Search for the cell housing the specified text and yield its [x, y] center coordinate. 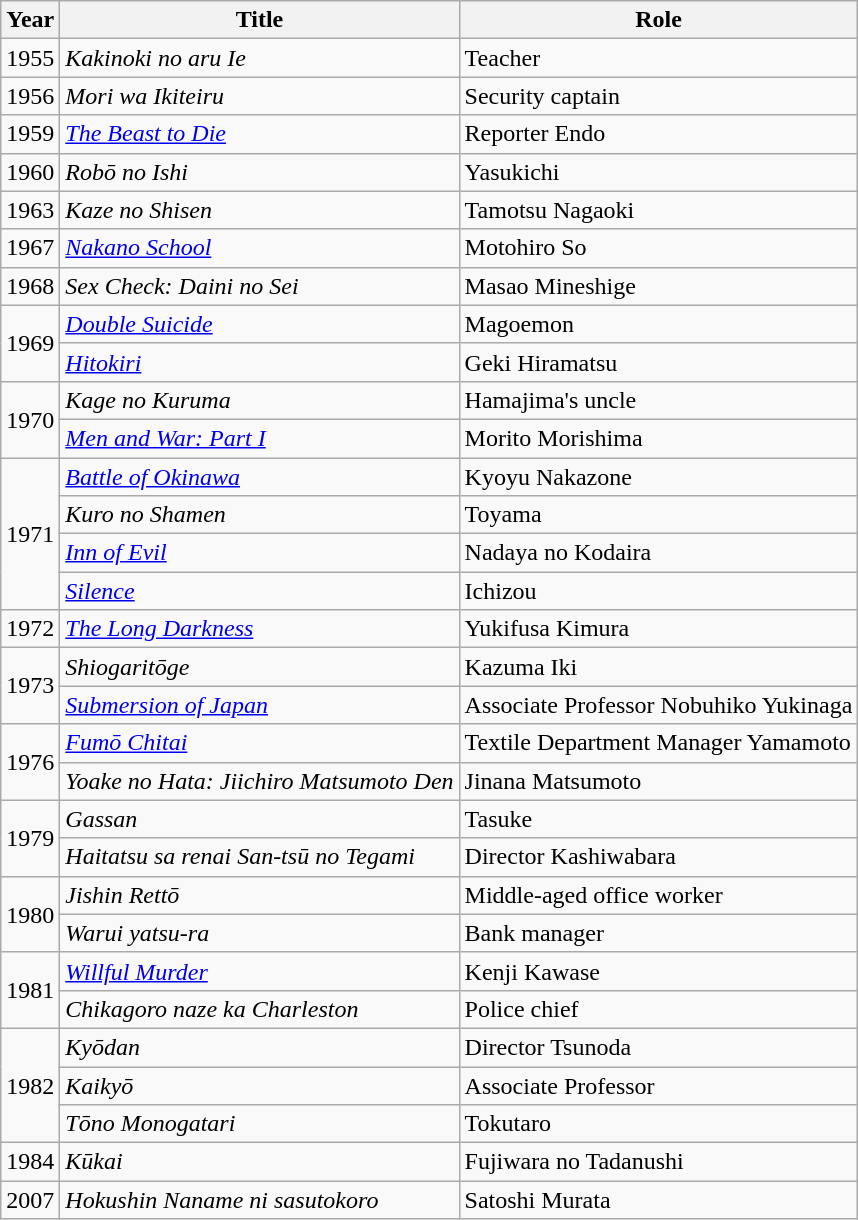
1979 [30, 838]
Associate Professor [658, 1085]
1969 [30, 343]
Fumō Chitai [260, 743]
Morito Morishima [658, 438]
Submersion of Japan [260, 705]
2007 [30, 1200]
Kyoyu Nakazone [658, 477]
The Long Darkness [260, 629]
Gassan [260, 819]
Tasuke [658, 819]
Warui yatsu-ra [260, 933]
Willful Murder [260, 971]
Director Tsunoda [658, 1047]
Jinana Matsumoto [658, 781]
Sex Check: Daini no Sei [260, 286]
Hamajima's uncle [658, 400]
Teacher [658, 58]
Kuro no Shamen [260, 515]
Kaikyō [260, 1085]
Tokutaro [658, 1124]
Textile Department Manager Yamamoto [658, 743]
1955 [30, 58]
Title [260, 20]
Kazuma Iki [658, 667]
1970 [30, 419]
Yoake no Hata: Jiichiro Matsumoto Den [260, 781]
Men and War: Part I [260, 438]
1982 [30, 1085]
Bank manager [658, 933]
Kūkai [260, 1162]
Hitokiri [260, 362]
1967 [30, 248]
Nakano School [260, 248]
Jishin Rettō [260, 895]
Satoshi Murata [658, 1200]
Tōno Monogatari [260, 1124]
Motohiro So [658, 248]
Ichizou [658, 591]
Associate Professor Nobuhiko Yukinaga [658, 705]
1981 [30, 990]
Masao Mineshige [658, 286]
Kyōdan [260, 1047]
1963 [30, 210]
1984 [30, 1162]
Middle-aged office worker [658, 895]
Double Suicide [260, 324]
The Beast to Die [260, 134]
1976 [30, 762]
Battle of Okinawa [260, 477]
Robō no Ishi [260, 172]
Kakinoki no aru Ie [260, 58]
1959 [30, 134]
Fujiwara no Tadanushi [658, 1162]
1980 [30, 914]
Mori wa Ikiteiru [260, 96]
Kaze no Shisen [260, 210]
1972 [30, 629]
1956 [30, 96]
Nadaya no Kodaira [658, 553]
Hokushin Naname ni sasutokoro [260, 1200]
Police chief [658, 1009]
Kenji Kawase [658, 971]
1960 [30, 172]
Geki Hiramatsu [658, 362]
1971 [30, 534]
Silence [260, 591]
Chikagoro naze ka Charleston [260, 1009]
1973 [30, 686]
Kage no Kuruma [260, 400]
Year [30, 20]
Role [658, 20]
Director Kashiwabara [658, 857]
1968 [30, 286]
Yasukichi [658, 172]
Shiogaritōge [260, 667]
Security captain [658, 96]
Reporter Endo [658, 134]
Inn of Evil [260, 553]
Tamotsu Nagaoki [658, 210]
Toyama [658, 515]
Magoemon [658, 324]
Haitatsu sa renai San-tsū no Tegami [260, 857]
Yukifusa Kimura [658, 629]
